Return the (X, Y) coordinate for the center point of the cell that contains the specified text.  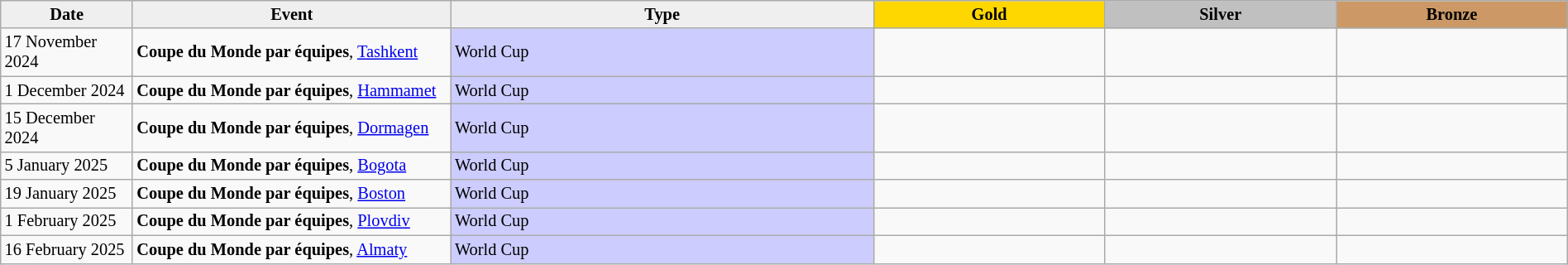
Date (67, 14)
Event (291, 14)
Coupe du Monde par équipes, Boston (291, 194)
1 December 2024 (67, 90)
Bronze (1452, 14)
Coupe du Monde par équipes, Tashkent (291, 52)
Coupe du Monde par équipes, Plovdiv (291, 221)
Coupe du Monde par équipes, Bogota (291, 166)
Silver (1221, 14)
16 February 2025 (67, 249)
Type (662, 14)
Coupe du Monde par équipes, Hammamet (291, 90)
19 January 2025 (67, 194)
Coupe du Monde par équipes, Almaty (291, 249)
1 February 2025 (67, 221)
15 December 2024 (67, 128)
5 January 2025 (67, 166)
17 November 2024 (67, 52)
Gold (989, 14)
Coupe du Monde par équipes, Dormagen (291, 128)
